For the text-containing cell, return its midpoint in [x, y] coordinate format. 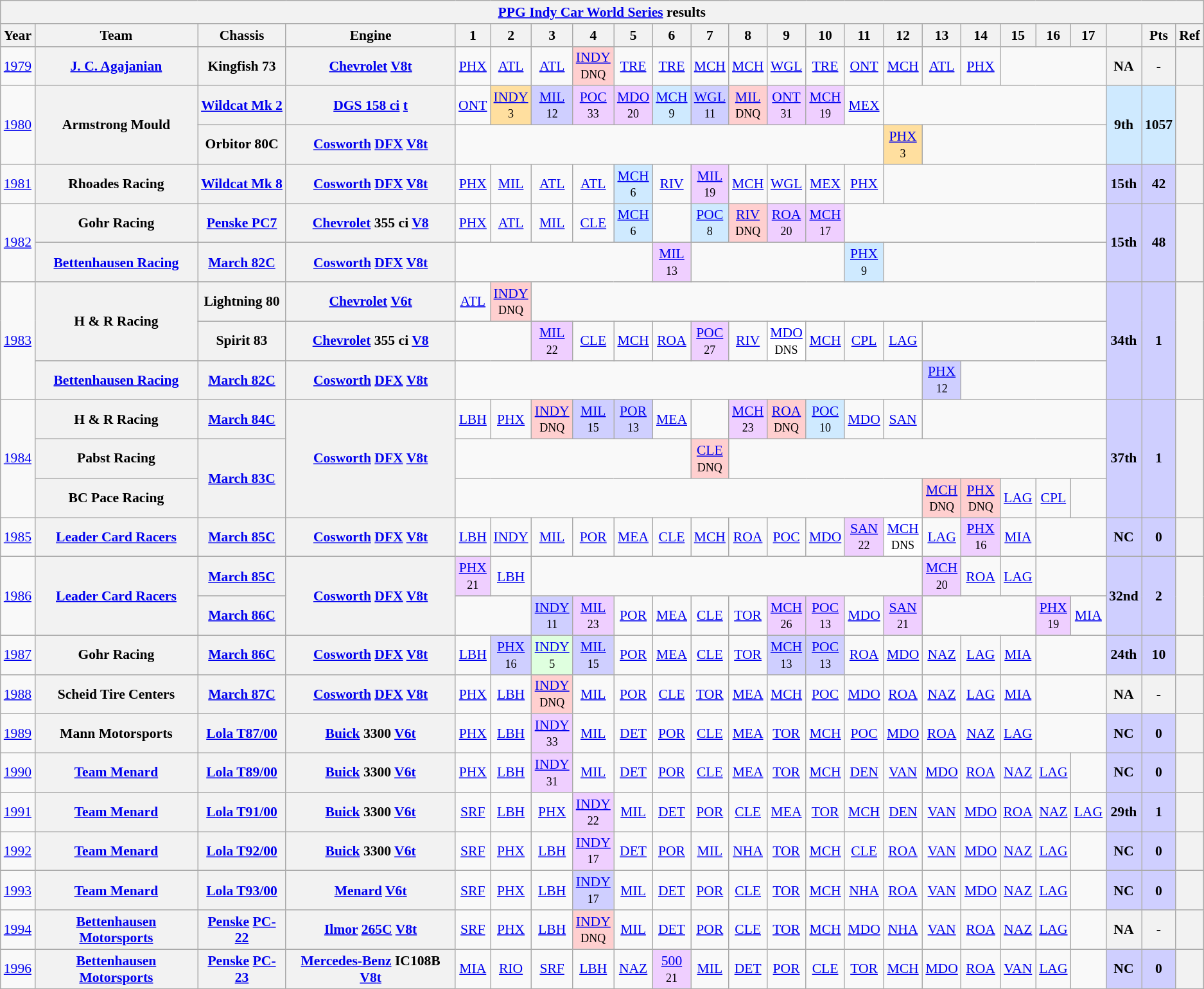
Spirit 83 [241, 340]
PHXDNQ [981, 498]
Wildcat Mk 8 [241, 184]
POC10 [826, 420]
MDO20 [633, 105]
SAN21 [903, 615]
Lola T92/00 [241, 852]
48 [1158, 243]
Team [116, 35]
Penske PC7 [241, 223]
DGS 158 ci t [371, 105]
POR13 [633, 420]
MCH19 [826, 105]
11 [864, 35]
INDY11 [552, 615]
MCH9 [672, 105]
14 [981, 35]
PHX12 [941, 380]
INDY3 [511, 105]
24th [1124, 655]
13 [941, 35]
MIL22 [552, 340]
INDY22 [593, 812]
Lola T91/00 [241, 812]
WGL11 [710, 105]
POC33 [593, 105]
PHX9 [864, 262]
MIL12 [552, 105]
MCHDNQ [941, 498]
4 [593, 35]
Menard V6t [371, 890]
ROA20 [786, 223]
Engine [371, 35]
Orbitor 80C [241, 145]
Ilmor 265C V8t [371, 930]
Pts [1158, 35]
PHX21 [473, 577]
1985 [18, 537]
Lightning 80 [241, 302]
1988 [18, 694]
MIL13 [672, 262]
42 [1158, 184]
1979 [18, 66]
12 [903, 35]
5 [633, 35]
29th [1124, 812]
Chassis [241, 35]
MIL23 [593, 615]
INDY5 [552, 655]
March 83C [241, 478]
Pabst Racing [116, 459]
1984 [18, 459]
Lola T87/00 [241, 733]
1990 [18, 773]
1982 [18, 243]
PHX19 [1053, 615]
March 84C [241, 420]
SAN22 [864, 537]
Penske PC-23 [241, 968]
15 [1018, 35]
SAN [903, 420]
50021 [672, 968]
PHX3 [903, 145]
Armstrong Mould [116, 125]
1987 [18, 655]
Year [18, 35]
MILDNQ [747, 105]
March 87C [241, 694]
J. C. Agajanian [116, 66]
1983 [18, 340]
8 [747, 35]
34th [1124, 340]
1989 [18, 733]
17 [1088, 35]
Scheid Tire Centers [116, 694]
MDODNS [786, 340]
16 [1053, 35]
INDY31 [552, 773]
9 [786, 35]
1991 [18, 812]
9th [1124, 125]
1993 [18, 890]
RIO [511, 968]
CLEDNQ [710, 459]
ROADNQ [786, 420]
1981 [18, 184]
MCH13 [786, 655]
INDY [511, 537]
1057 [1158, 125]
Chevrolet V8t [371, 66]
1992 [18, 852]
Rhoades Racing [116, 184]
MIL19 [710, 184]
MCH20 [941, 577]
MCHDNS [903, 537]
POC8 [710, 223]
RIVDNQ [747, 223]
Lola T89/00 [241, 773]
BC Pace Racing [116, 498]
POC27 [710, 340]
PPG Indy Car World Series results [602, 12]
Chevrolet V6t [371, 302]
1986 [18, 596]
Lola T93/00 [241, 890]
ONT31 [786, 105]
Mercedes-Benz IC108B V8t [371, 968]
1980 [18, 125]
Wildcat Mk 2 [241, 105]
6 [672, 35]
32nd [1124, 596]
Mann Motorsports [116, 733]
7 [710, 35]
INDY33 [552, 733]
37th [1124, 459]
Penske PC-22 [241, 930]
1996 [18, 968]
3 [552, 35]
MCH26 [786, 615]
Ref [1189, 35]
Kingfish 73 [241, 66]
MCH17 [826, 223]
MCH23 [747, 420]
1994 [18, 930]
